Determine the (x, y) coordinate at the center of the cell enclosing the given text.  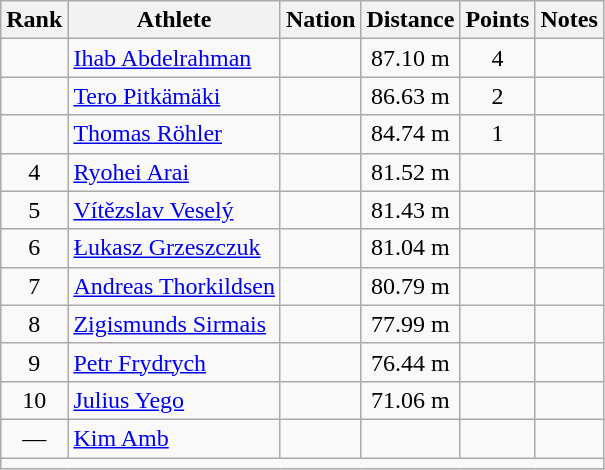
Kim Amb (174, 438)
Tero Pitkämäki (174, 96)
84.74 m (410, 134)
9 (34, 362)
Thomas Röhler (174, 134)
Andreas Thorkildsen (174, 286)
86.63 m (410, 96)
Ryohei Arai (174, 172)
7 (34, 286)
5 (34, 210)
Łukasz Grzeszczuk (174, 248)
Petr Frydrych (174, 362)
Ihab Abdelrahman (174, 58)
81.52 m (410, 172)
Vítězslav Veselý (174, 210)
Rank (34, 20)
8 (34, 324)
71.06 m (410, 400)
10 (34, 400)
77.99 m (410, 324)
76.44 m (410, 362)
Points (498, 20)
80.79 m (410, 286)
1 (498, 134)
81.04 m (410, 248)
— (34, 438)
Nation (320, 20)
Athlete (174, 20)
6 (34, 248)
2 (498, 96)
Notes (569, 20)
Zigismunds Sirmais (174, 324)
87.10 m (410, 58)
81.43 m (410, 210)
Julius Yego (174, 400)
Distance (410, 20)
